Search for the cell housing the specified text and yield its (x, y) center coordinate. 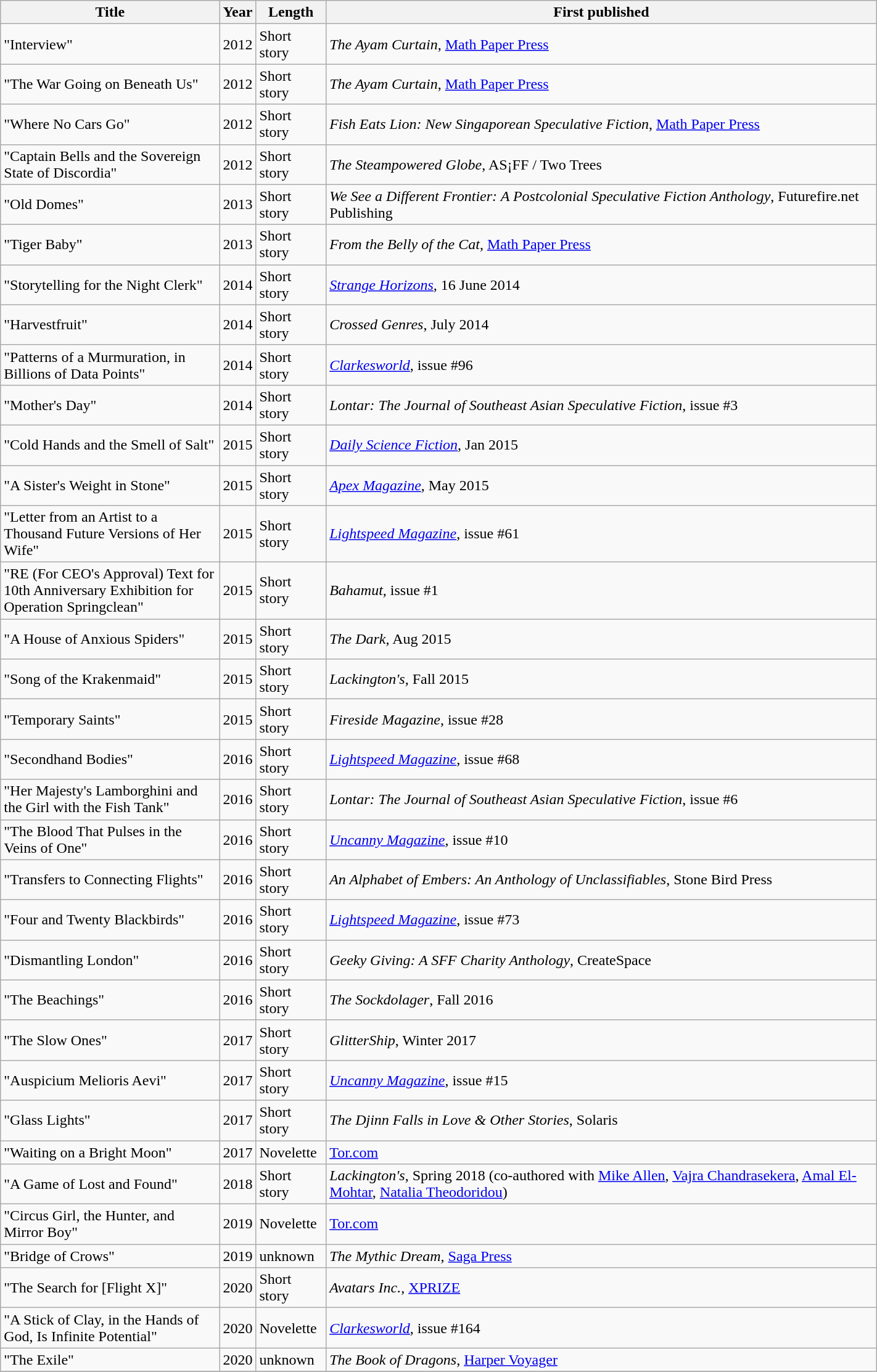
"The Search for [Flight X]" (110, 1288)
Lontar: The Journal of Southeast Asian Speculative Fiction, issue #6 (602, 799)
"RE (For CEO's Approval) Text for 10th Anniversary Exhibition for Operation Springclean" (110, 591)
"Glass Lights" (110, 1120)
Crossed Genres, July 2014 (602, 324)
"Transfers to Connecting Flights" (110, 879)
"Interview" (110, 44)
"Circus Girl, the Hunter, and Mirror Boy" (110, 1225)
"Harvestfruit" (110, 324)
"Patterns of a Murmuration, in Billions of Data Points" (110, 365)
Lackington's, Spring 2018 (co-authored with Mike Allen, Vajra Chandrasekera, Amal El-Mohtar, Natalia Theodoridou) (602, 1184)
GlitterShip, Winter 2017 (602, 1040)
Uncanny Magazine, issue #15 (602, 1080)
"The Beachings" (110, 1000)
Uncanny Magazine, issue #10 (602, 840)
"Waiting on a Bright Moon" (110, 1152)
The Book of Dragons, Harper Voyager (602, 1360)
"Her Majesty's Lamborghini and the Girl with the Fish Tank" (110, 799)
The Mythic Dream, Saga Press (602, 1256)
"A Sister's Weight in Stone" (110, 485)
"A House of Anxious Spiders" (110, 639)
The Sockdolager, Fall 2016 (602, 1000)
Strange Horizons, 16 June 2014 (602, 285)
"Mother's Day" (110, 405)
Apex Magazine, May 2015 (602, 485)
The Steampowered Globe, AS¡FF / Two Trees (602, 164)
"Where No Cars Go" (110, 125)
Clarkesworld, issue #164 (602, 1328)
Lightspeed Magazine, issue #68 (602, 760)
"The Blood That Pulses in the Veins of One" (110, 840)
"Dismantling London" (110, 959)
First published (602, 12)
Fireside Magazine, issue #28 (602, 719)
We See a Different Frontier: A Postcolonial Speculative Fiction Anthology, Futurefire.net Publishing (602, 205)
Avatars Inc., XPRIZE (602, 1288)
Fish Eats Lion: New Singaporean Speculative Fiction, Math Paper Press (602, 125)
"Storytelling for the Night Clerk" (110, 285)
Clarkesworld, issue #96 (602, 365)
"Captain Bells and the Sovereign State of Discordia" (110, 164)
"Auspicium Melioris Aevi" (110, 1080)
Year (238, 12)
"The War Going on Beneath Us" (110, 84)
From the Belly of the Cat, Math Paper Press (602, 244)
Lightspeed Magazine, issue #73 (602, 920)
"Tiger Baby" (110, 244)
Lightspeed Magazine, issue #61 (602, 534)
"Secondhand Bodies" (110, 760)
The Djinn Falls in Love & Other Stories, Solaris (602, 1120)
"A Game of Lost and Found" (110, 1184)
"Letter from an Artist to a Thousand Future Versions of Her Wife" (110, 534)
"Cold Hands and the Smell of Salt" (110, 445)
"Song of the Krakenmaid" (110, 680)
"The Slow Ones" (110, 1040)
"A Stick of Clay, in the Hands of God, Is Infinite Potential" (110, 1328)
"Old Domes" (110, 205)
Geeky Giving: A SFF Charity Anthology, CreateSpace (602, 959)
Bahamut, issue #1 (602, 591)
Title (110, 12)
The Dark, Aug 2015 (602, 639)
Daily Science Fiction, Jan 2015 (602, 445)
"Four and Twenty Blackbirds" (110, 920)
"The Exile" (110, 1360)
Lackington's, Fall 2015 (602, 680)
Lontar: The Journal of Southeast Asian Speculative Fiction, issue #3 (602, 405)
Length (291, 12)
An Alphabet of Embers: An Anthology of Unclassifiables, Stone Bird Press (602, 879)
"Temporary Saints" (110, 719)
"Bridge of Crows" (110, 1256)
2018 (238, 1184)
